Provide the (x, y) coordinate of the cell's center where the given text is located.  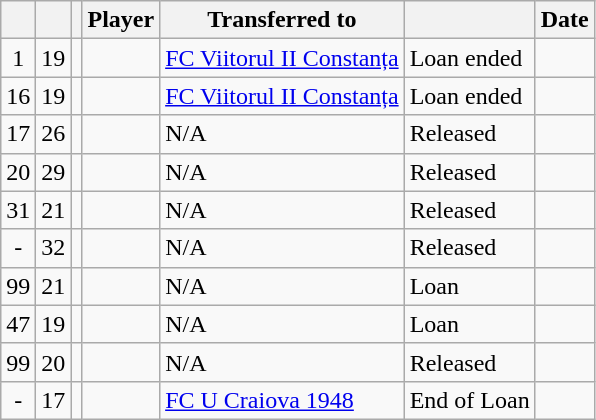
End of Loan (470, 400)
47 (18, 324)
FC U Craiova 1948 (282, 400)
16 (18, 96)
Player (121, 20)
29 (54, 172)
31 (18, 210)
Transferred to (282, 20)
Date (564, 20)
1 (18, 58)
26 (54, 134)
32 (54, 248)
